Extract the (x, y) coordinate from the center of the cell holding the provided text.  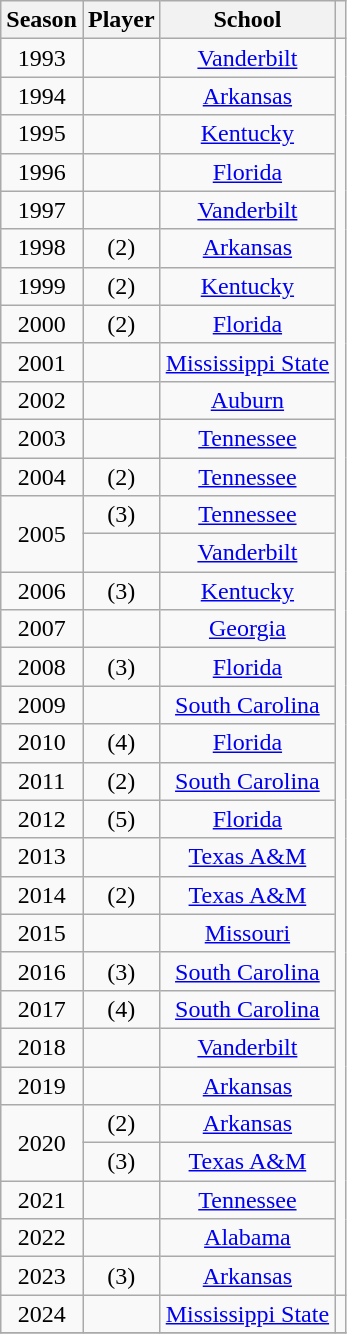
2010 (42, 743)
2016 (42, 971)
2018 (42, 1047)
2003 (42, 438)
2006 (42, 591)
1993 (42, 58)
2008 (42, 667)
2011 (42, 781)
1995 (42, 134)
Auburn (247, 400)
2021 (42, 1200)
2005 (42, 534)
2009 (42, 705)
2022 (42, 1238)
2013 (42, 857)
1994 (42, 96)
1998 (42, 248)
2007 (42, 629)
Player (121, 20)
2017 (42, 1009)
1997 (42, 210)
(5) (121, 819)
Missouri (247, 933)
2000 (42, 324)
1996 (42, 172)
2024 (42, 1314)
School (247, 20)
2002 (42, 400)
2001 (42, 362)
2019 (42, 1085)
2004 (42, 477)
Season (42, 20)
2015 (42, 933)
2023 (42, 1276)
2020 (42, 1143)
1999 (42, 286)
Georgia (247, 629)
2012 (42, 819)
2014 (42, 895)
Alabama (247, 1238)
